Identify which cell holds the provided text, then report its (X, Y) central coordinate. 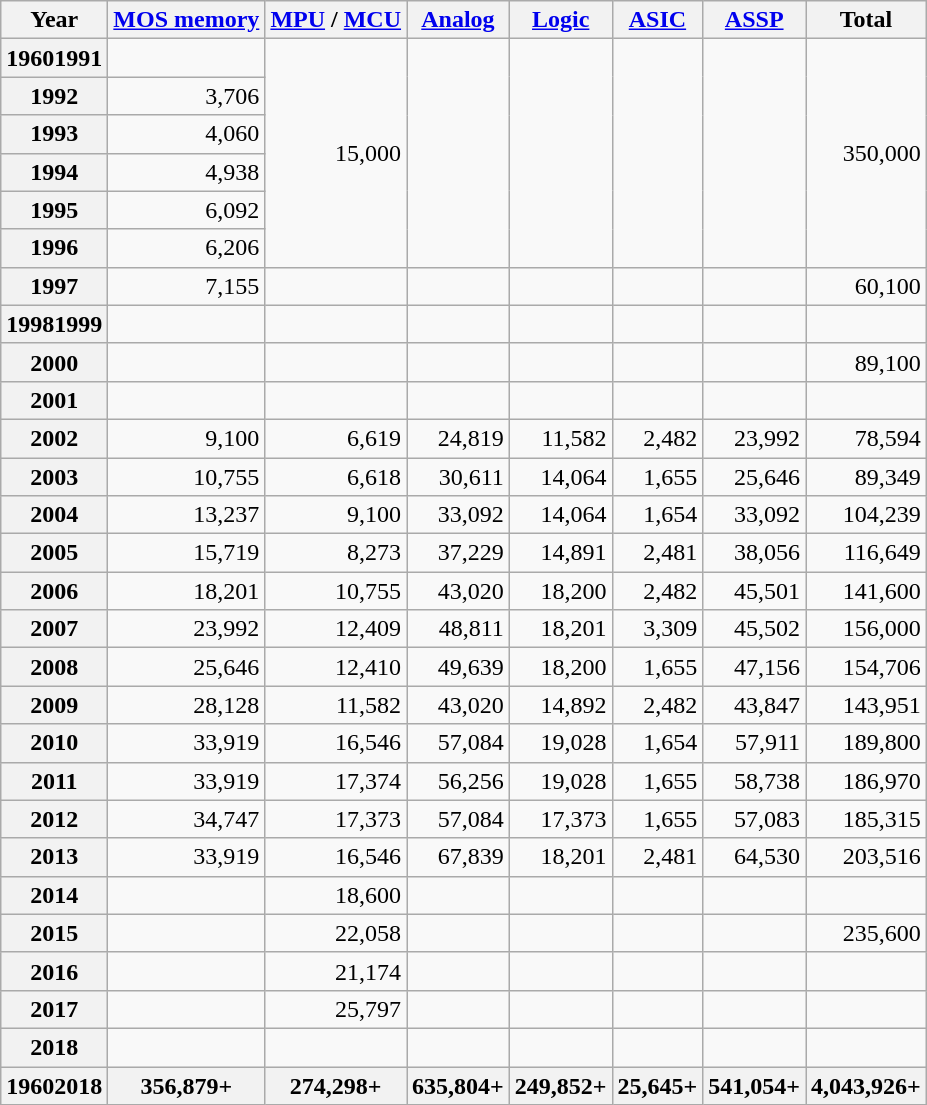
12,410 (336, 667)
Year (54, 20)
2004 (54, 515)
186,970 (866, 781)
141,600 (866, 591)
1996 (54, 248)
1994 (54, 172)
2001 (54, 400)
30,611 (458, 477)
2000 (54, 362)
350,000 (866, 153)
57,911 (754, 743)
6,619 (336, 438)
356,879+ (186, 1085)
21,174 (336, 971)
Logic (560, 20)
185,315 (866, 819)
MOS memory (186, 20)
ASSP (754, 20)
2014 (54, 895)
45,502 (754, 629)
28,128 (186, 705)
2008 (54, 667)
2002 (54, 438)
19601991 (54, 58)
67,839 (458, 857)
Analog (458, 20)
25,797 (336, 1009)
6,092 (186, 210)
2011 (54, 781)
249,852+ (560, 1085)
19602018 (54, 1085)
189,800 (866, 743)
2005 (54, 553)
541,054+ (754, 1085)
104,239 (866, 515)
4,043,926+ (866, 1085)
38,056 (754, 553)
2013 (54, 857)
4,060 (186, 134)
43,847 (754, 705)
203,516 (866, 857)
8,273 (336, 553)
34,747 (186, 819)
635,804+ (458, 1085)
MPU / MCU (336, 20)
6,618 (336, 477)
6,206 (186, 248)
143,951 (866, 705)
2003 (54, 477)
2012 (54, 819)
47,156 (754, 667)
22,058 (336, 933)
78,594 (866, 438)
57,083 (754, 819)
56,256 (458, 781)
89,349 (866, 477)
24,819 (458, 438)
235,600 (866, 933)
1992 (54, 96)
12,409 (336, 629)
156,000 (866, 629)
2006 (54, 591)
2018 (54, 1047)
1997 (54, 286)
19981999 (54, 324)
14,891 (560, 553)
13,237 (186, 515)
3,706 (186, 96)
2015 (54, 933)
7,155 (186, 286)
49,639 (458, 667)
48,811 (458, 629)
274,298+ (336, 1085)
37,229 (458, 553)
64,530 (754, 857)
58,738 (754, 781)
18,600 (336, 895)
2016 (54, 971)
1995 (54, 210)
15,719 (186, 553)
25,645+ (658, 1085)
2017 (54, 1009)
15,000 (336, 153)
2007 (54, 629)
116,649 (866, 553)
2009 (54, 705)
2010 (54, 743)
14,892 (560, 705)
154,706 (866, 667)
1993 (54, 134)
ASIC (658, 20)
17,374 (336, 781)
60,100 (866, 286)
4,938 (186, 172)
Total (866, 20)
89,100 (866, 362)
3,309 (658, 629)
45,501 (754, 591)
